Provide the (x, y) coordinate of the cell's center where the given text is located.  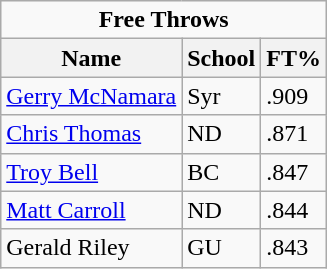
.847 (294, 172)
Matt Carroll (92, 210)
FT% (294, 58)
.909 (294, 96)
BC (222, 172)
Chris Thomas (92, 134)
.844 (294, 210)
.843 (294, 248)
Gerry McNamara (92, 96)
Name (92, 58)
Free Throws (164, 20)
GU (222, 248)
.871 (294, 134)
Syr (222, 96)
Gerald Riley (92, 248)
School (222, 58)
Troy Bell (92, 172)
